Scan for the cell matching the given text and deliver its (x, y) coordinate at center. 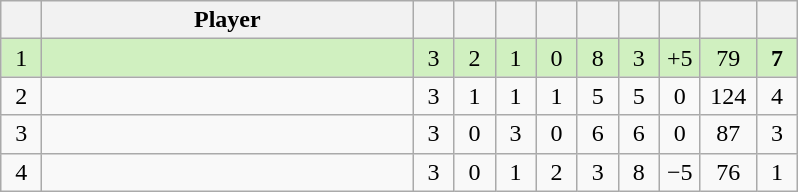
124 (728, 96)
87 (728, 134)
Player (228, 20)
76 (728, 172)
7 (776, 58)
−5 (680, 172)
+5 (680, 58)
79 (728, 58)
